Detect which cell encompasses the target text, then output its (X, Y) center coordinate. 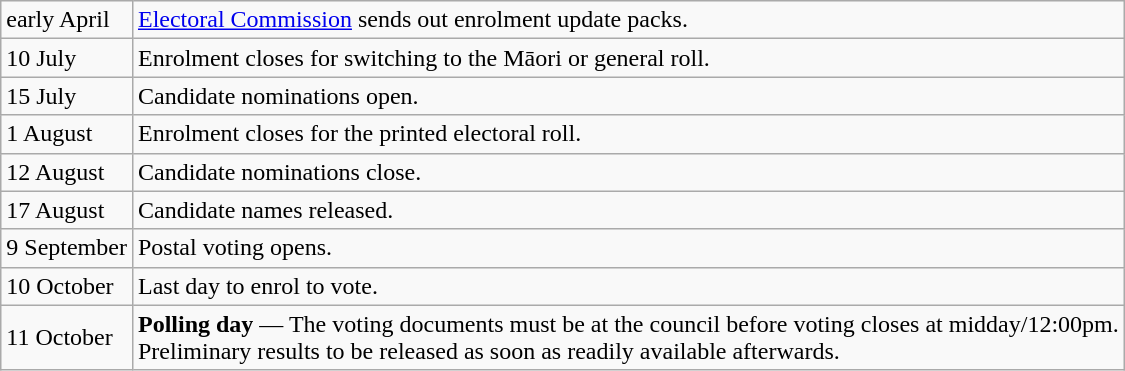
1 August (67, 134)
10 July (67, 58)
9 September (67, 248)
Enrolment closes for the printed electoral roll. (628, 134)
Electoral Commission sends out enrolment update packs. (628, 20)
12 August (67, 172)
Last day to enrol to vote. (628, 286)
11 October (67, 338)
Enrolment closes for switching to the Māori or general roll. (628, 58)
Candidate names released. (628, 210)
Candidate nominations close. (628, 172)
Postal voting opens. (628, 248)
17 August (67, 210)
10 October (67, 286)
early April (67, 20)
15 July (67, 96)
Candidate nominations open. (628, 96)
